Detect which cell encompasses the target text, then output its (x, y) center coordinate. 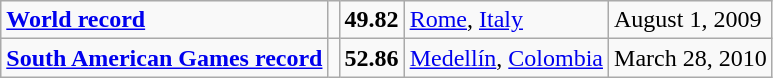
52.86 (372, 58)
Rome, Italy (506, 20)
South American Games record (164, 58)
World record (164, 20)
August 1, 2009 (691, 20)
Medellín, Colombia (506, 58)
March 28, 2010 (691, 58)
49.82 (372, 20)
